Scan for the cell matching the given text and deliver its [X, Y] coordinate at center. 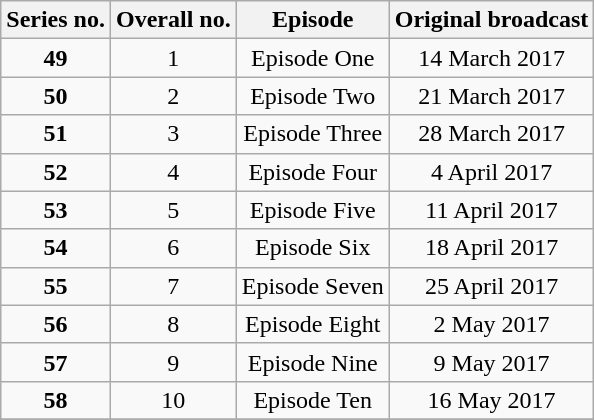
Episode Two [312, 96]
49 [56, 58]
Episode Three [312, 134]
21 March 2017 [492, 96]
50 [56, 96]
Episode Seven [312, 286]
2 [173, 96]
11 April 2017 [492, 210]
Overall no. [173, 20]
54 [56, 248]
9 [173, 362]
Episode Six [312, 248]
Series no. [56, 20]
3 [173, 134]
53 [56, 210]
51 [56, 134]
8 [173, 324]
2 May 2017 [492, 324]
28 March 2017 [492, 134]
Episode One [312, 58]
52 [56, 172]
25 April 2017 [492, 286]
58 [56, 400]
1 [173, 58]
9 May 2017 [492, 362]
Episode [312, 20]
5 [173, 210]
4 April 2017 [492, 172]
6 [173, 248]
16 May 2017 [492, 400]
14 March 2017 [492, 58]
Episode Four [312, 172]
Original broadcast [492, 20]
Episode Nine [312, 362]
7 [173, 286]
10 [173, 400]
Episode Ten [312, 400]
18 April 2017 [492, 248]
56 [56, 324]
57 [56, 362]
4 [173, 172]
55 [56, 286]
Episode Eight [312, 324]
Episode Five [312, 210]
